Detect which cell encompasses the target text, then output its (x, y) center coordinate. 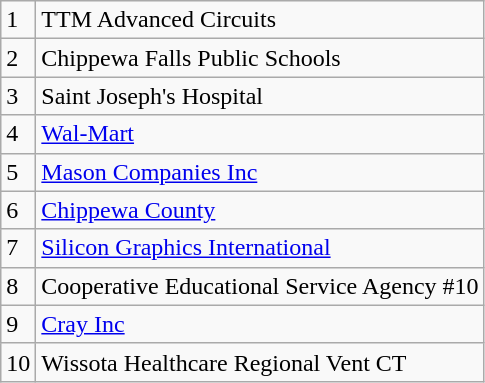
Chippewa County (260, 210)
Wissota Healthcare Regional Vent CT (260, 362)
8 (18, 286)
4 (18, 134)
Wal-Mart (260, 134)
3 (18, 96)
6 (18, 210)
10 (18, 362)
Cray Inc (260, 324)
9 (18, 324)
Saint Joseph's Hospital (260, 96)
Chippewa Falls Public Schools (260, 58)
Mason Companies Inc (260, 172)
Silicon Graphics International (260, 248)
1 (18, 20)
7 (18, 248)
Cooperative Educational Service Agency #10 (260, 286)
TTM Advanced Circuits (260, 20)
5 (18, 172)
2 (18, 58)
